Determine the [X, Y] coordinate at the center of the cell enclosing the given text.  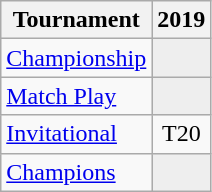
Champions [76, 172]
T20 [182, 134]
Invitational [76, 134]
2019 [182, 20]
Tournament [76, 20]
Match Play [76, 96]
Championship [76, 58]
